Capture the cell that displays the provided text and extract its [X, Y] central coordinate. 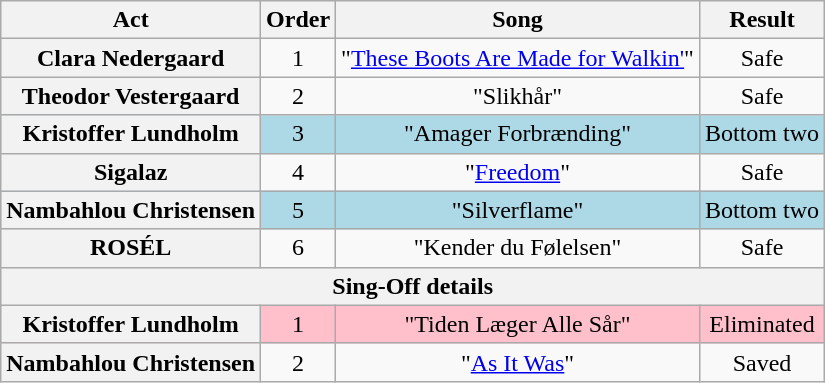
3 [298, 134]
"Slikhår" [518, 96]
"These Boots Are Made for Walkin'" [518, 58]
Order [298, 20]
"Kender du Følelsen" [518, 248]
"Silverflame" [518, 210]
Sing-Off details [413, 286]
"Amager Forbrænding" [518, 134]
ROSÉL [131, 248]
5 [298, 210]
Clara Nedergaard [131, 58]
Eliminated [762, 324]
Saved [762, 362]
4 [298, 172]
Theodor Vestergaard [131, 96]
"Freedom" [518, 172]
Song [518, 20]
Result [762, 20]
"As It Was" [518, 362]
Act [131, 20]
"Tiden Læger Alle Sår" [518, 324]
Sigalaz [131, 172]
6 [298, 248]
